Detect which cell encompasses the target text, then output its [X, Y] center coordinate. 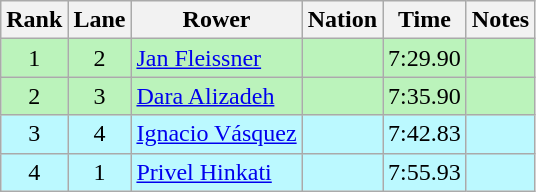
7:35.90 [425, 96]
Rower [216, 20]
Notes [500, 20]
7:42.83 [425, 134]
Privel Hinkati [216, 172]
Time [425, 20]
Dara Alizadeh [216, 96]
Rank [34, 20]
Lane [100, 20]
7:55.93 [425, 172]
Jan Fleissner [216, 58]
Nation [342, 20]
7:29.90 [425, 58]
Ignacio Vásquez [216, 134]
